Detect which cell encompasses the target text, then output its [x, y] center coordinate. 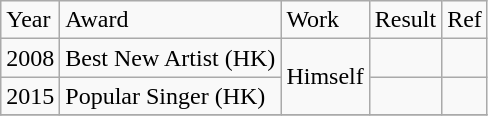
Work [325, 20]
Award [170, 20]
Ref [465, 20]
Result [405, 20]
Popular Singer (HK) [170, 96]
Year [30, 20]
Best New Artist (HK) [170, 58]
2015 [30, 96]
Himself [325, 77]
2008 [30, 58]
